For the text-containing cell, return its midpoint in [x, y] coordinate format. 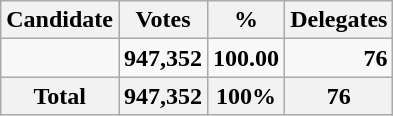
% [246, 20]
Delegates [339, 20]
100% [246, 96]
100.00 [246, 58]
Votes [162, 20]
Total [60, 96]
Candidate [60, 20]
